Scan for the cell matching the given text and deliver its [x, y] coordinate at center. 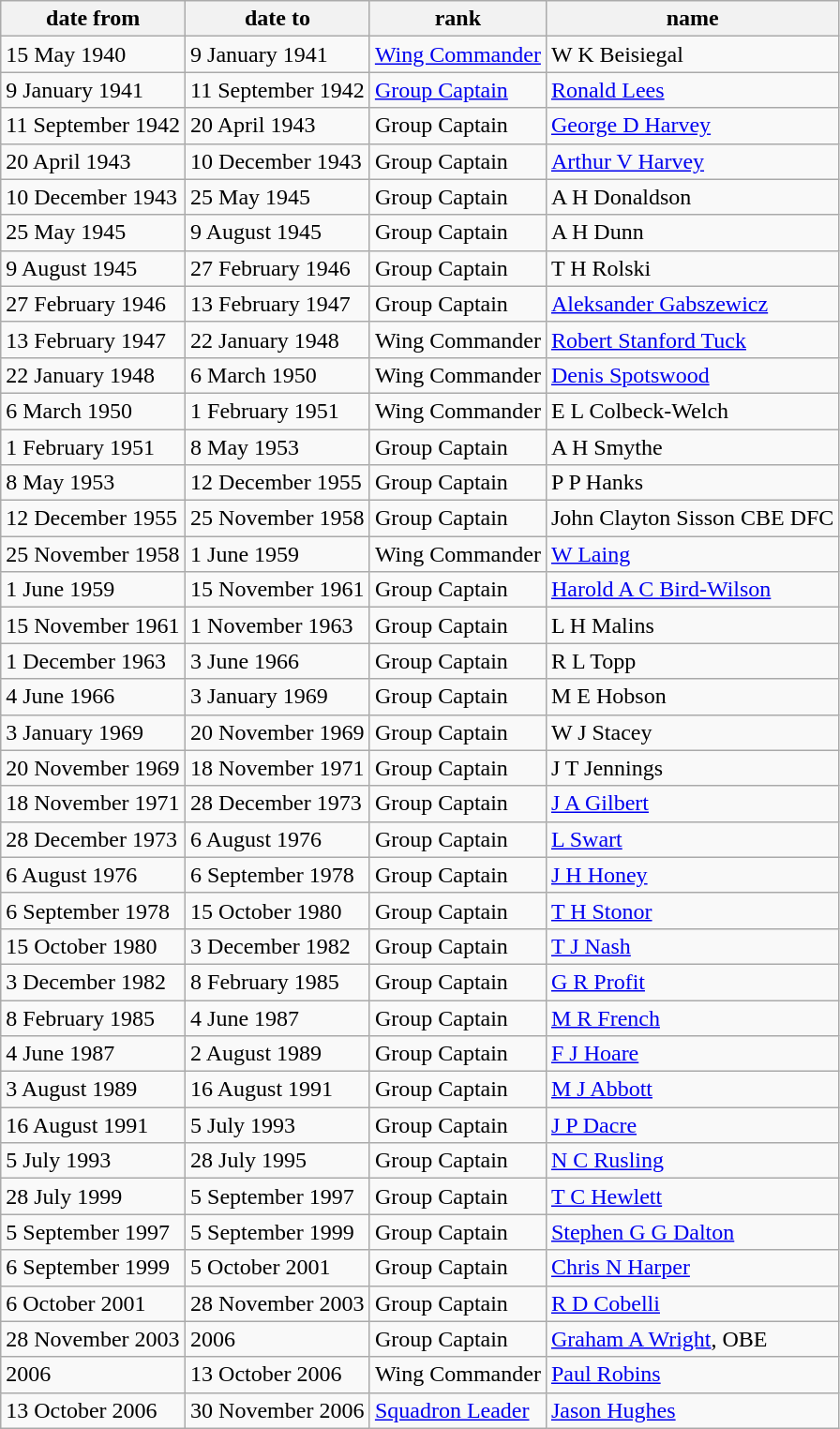
A H Donaldson [692, 197]
date to [277, 19]
name [692, 19]
W K Beisiegal [692, 54]
J P Dacre [692, 1125]
4 June 1966 [94, 697]
Paul Robins [692, 1375]
6 October 2001 [94, 1303]
T J Nash [692, 946]
Aleksander Gabszewicz [692, 304]
M J Abbott [692, 1090]
1 November 1963 [277, 625]
date from [94, 19]
3 June 1966 [277, 661]
Robert Stanford Tuck [692, 339]
John Clayton Sisson CBE DFC [692, 519]
Jason Hughes [692, 1410]
T C Hewlett [692, 1196]
Squadron Leader [457, 1410]
Ronald Lees [692, 90]
L Swart [692, 839]
R L Topp [692, 661]
J H Honey [692, 875]
P P Hanks [692, 483]
A H Dunn [692, 233]
Stephen G G Dalton [692, 1232]
15 May 1940 [94, 54]
R D Cobelli [692, 1303]
rank [457, 19]
J T Jennings [692, 768]
George D Harvey [692, 126]
1 December 1963 [94, 661]
Denis Spotswood [692, 375]
N C Rusling [692, 1161]
28 July 1999 [94, 1196]
Harold A C Bird-Wilson [692, 590]
L H Malins [692, 625]
J A Gilbert [692, 804]
Chris N Harper [692, 1268]
M R French [692, 1017]
Graham A Wright, OBE [692, 1339]
M E Hobson [692, 697]
3 August 1989 [94, 1090]
T H Stonor [692, 910]
G R Profit [692, 982]
A H Smythe [692, 447]
5 October 2001 [277, 1268]
5 September 1999 [277, 1232]
W J Stacey [692, 732]
E L Colbeck-Welch [692, 411]
W Laing [692, 554]
T H Rolski [692, 268]
Arthur V Harvey [692, 161]
6 September 1999 [94, 1268]
F J Hoare [692, 1054]
2 August 1989 [277, 1054]
28 July 1995 [277, 1161]
30 November 2006 [277, 1410]
